Scan for the cell matching the given text and deliver its (X, Y) coordinate at center. 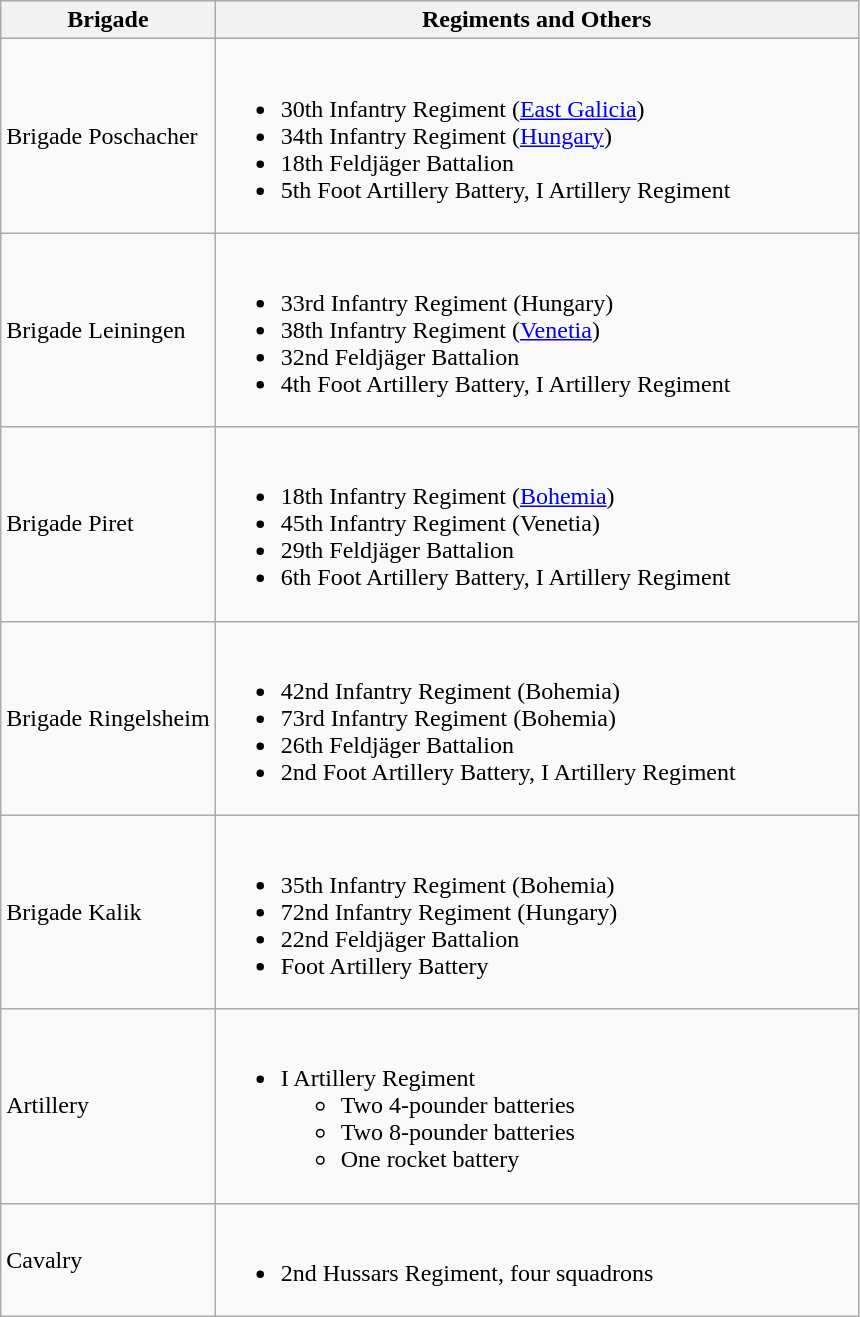
Brigade Piret (108, 524)
Brigade Kalik (108, 912)
2nd Hussars Regiment, four squadrons (536, 1260)
35th Infantry Regiment (Bohemia)72nd Infantry Regiment (Hungary)22nd Feldjäger BattalionFoot Artillery Battery (536, 912)
Brigade Poschacher (108, 136)
Artillery (108, 1106)
Regiments and Others (536, 20)
42nd Infantry Regiment (Bohemia)73rd Infantry Regiment (Bohemia)26th Feldjäger Battalion2nd Foot Artillery Battery, I Artillery Regiment (536, 718)
Brigade Ringelsheim (108, 718)
18th Infantry Regiment (Bohemia)45th Infantry Regiment (Venetia)29th Feldjäger Battalion6th Foot Artillery Battery, I Artillery Regiment (536, 524)
Brigade (108, 20)
Cavalry (108, 1260)
30th Infantry Regiment (East Galicia)34th Infantry Regiment (Hungary)18th Feldjäger Battalion5th Foot Artillery Battery, I Artillery Regiment (536, 136)
I Artillery RegimentTwo 4-pounder batteriesTwo 8-pounder batteriesOne rocket battery (536, 1106)
33rd Infantry Regiment (Hungary)38th Infantry Regiment (Venetia)32nd Feldjäger Battalion4th Foot Artillery Battery, I Artillery Regiment (536, 330)
Brigade Leiningen (108, 330)
